From the cell containing the given text, extract its center point as (X, Y) coordinate. 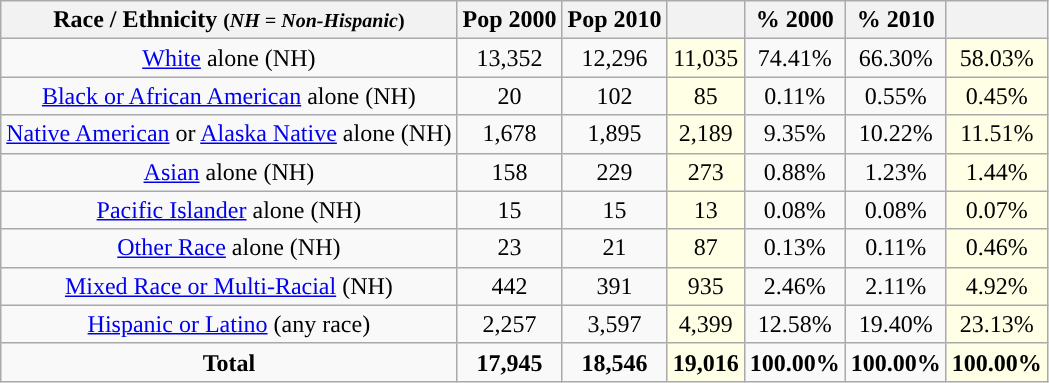
87 (706, 248)
17,945 (510, 362)
Other Race alone (NH) (229, 248)
0.45% (996, 96)
229 (614, 172)
0.13% (794, 248)
Pop 2010 (614, 20)
58.03% (996, 58)
442 (510, 286)
158 (510, 172)
935 (706, 286)
11,035 (706, 58)
74.41% (794, 58)
85 (706, 96)
12,296 (614, 58)
21 (614, 248)
9.35% (794, 134)
10.22% (896, 134)
11.51% (996, 134)
% 2010 (896, 20)
13 (706, 210)
18,546 (614, 362)
273 (706, 172)
White alone (NH) (229, 58)
0.07% (996, 210)
Race / Ethnicity (NH = Non-Hispanic) (229, 20)
23.13% (996, 324)
Pop 2000 (510, 20)
2.11% (896, 286)
Hispanic or Latino (any race) (229, 324)
2,257 (510, 324)
1,895 (614, 134)
13,352 (510, 58)
66.30% (896, 58)
4,399 (706, 324)
1,678 (510, 134)
12.58% (794, 324)
Native American or Alaska Native alone (NH) (229, 134)
2,189 (706, 134)
0.55% (896, 96)
0.88% (794, 172)
0.46% (996, 248)
2.46% (794, 286)
Total (229, 362)
102 (614, 96)
4.92% (996, 286)
Mixed Race or Multi-Racial (NH) (229, 286)
391 (614, 286)
23 (510, 248)
Pacific Islander alone (NH) (229, 210)
20 (510, 96)
3,597 (614, 324)
1.23% (896, 172)
19.40% (896, 324)
1.44% (996, 172)
Black or African American alone (NH) (229, 96)
19,016 (706, 362)
% 2000 (794, 20)
Asian alone (NH) (229, 172)
